Locate the cell with the specified text and output its (X, Y) center coordinate. 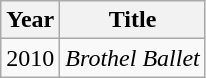
Title (132, 20)
Year (30, 20)
2010 (30, 58)
Brothel Ballet (132, 58)
